Capture the cell that displays the provided text and extract its [X, Y] central coordinate. 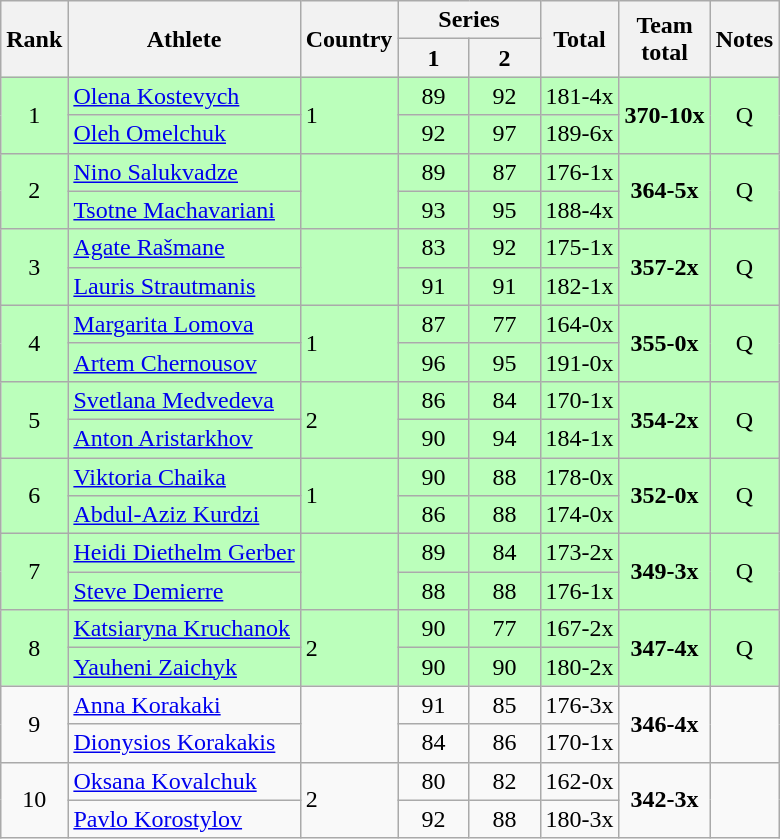
162-0x [580, 781]
Notes [744, 39]
3 [34, 267]
82 [504, 781]
175-1x [580, 248]
176-3x [580, 705]
9 [34, 724]
Oleh Omelchuk [184, 134]
10 [34, 800]
Olena Kostevych [184, 96]
370-10x [664, 115]
4 [34, 343]
Heidi Diethelm Gerber [184, 553]
5 [34, 419]
Steve Demierre [184, 591]
80 [434, 781]
Viktoria Chaika [184, 477]
184-1x [580, 438]
Yauheni Zaichyk [184, 667]
178-0x [580, 477]
182-1x [580, 286]
Artem Chernousov [184, 362]
347-4x [664, 648]
Dionysios Korakakis [184, 743]
Athlete [184, 39]
355-0x [664, 343]
Tsotne Machavariani [184, 210]
Country [349, 39]
354-2x [664, 419]
167-2x [580, 629]
6 [34, 496]
189-6x [580, 134]
164-0x [580, 324]
357-2x [664, 267]
352-0x [664, 496]
93 [434, 210]
Series [469, 20]
364-5x [664, 191]
Katsiaryna Kruchanok [184, 629]
191-0x [580, 362]
180-2x [580, 667]
Teamtotal [664, 39]
188-4x [580, 210]
Rank [34, 39]
181-4x [580, 96]
Svetlana Medvedeva [184, 400]
Pavlo Korostylov [184, 819]
Lauris Strautmanis [184, 286]
Nino Salukvadze [184, 172]
83 [434, 248]
Agate Rašmane [184, 248]
96 [434, 362]
346-4x [664, 724]
97 [504, 134]
349-3x [664, 572]
Total [580, 39]
Abdul-Aziz Kurdzi [184, 515]
Oksana Kovalchuk [184, 781]
342-3x [664, 800]
85 [504, 705]
Anton Aristarkhov [184, 438]
174-0x [580, 515]
94 [504, 438]
Anna Korakaki [184, 705]
180-3x [580, 819]
7 [34, 572]
173-2x [580, 553]
8 [34, 648]
Margarita Lomova [184, 324]
